Determine the (X, Y) coordinate at the center of the cell enclosing the given text.  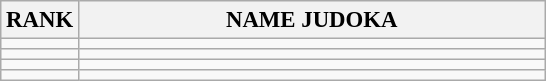
RANK (40, 20)
NAME JUDOKA (312, 20)
